Scan for the cell matching the given text and deliver its [x, y] coordinate at center. 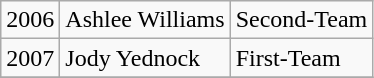
Jody Yednock [145, 58]
2006 [30, 20]
Second-Team [302, 20]
2007 [30, 58]
First-Team [302, 58]
Ashlee Williams [145, 20]
